Scan for the cell matching the given text and deliver its [x, y] coordinate at center. 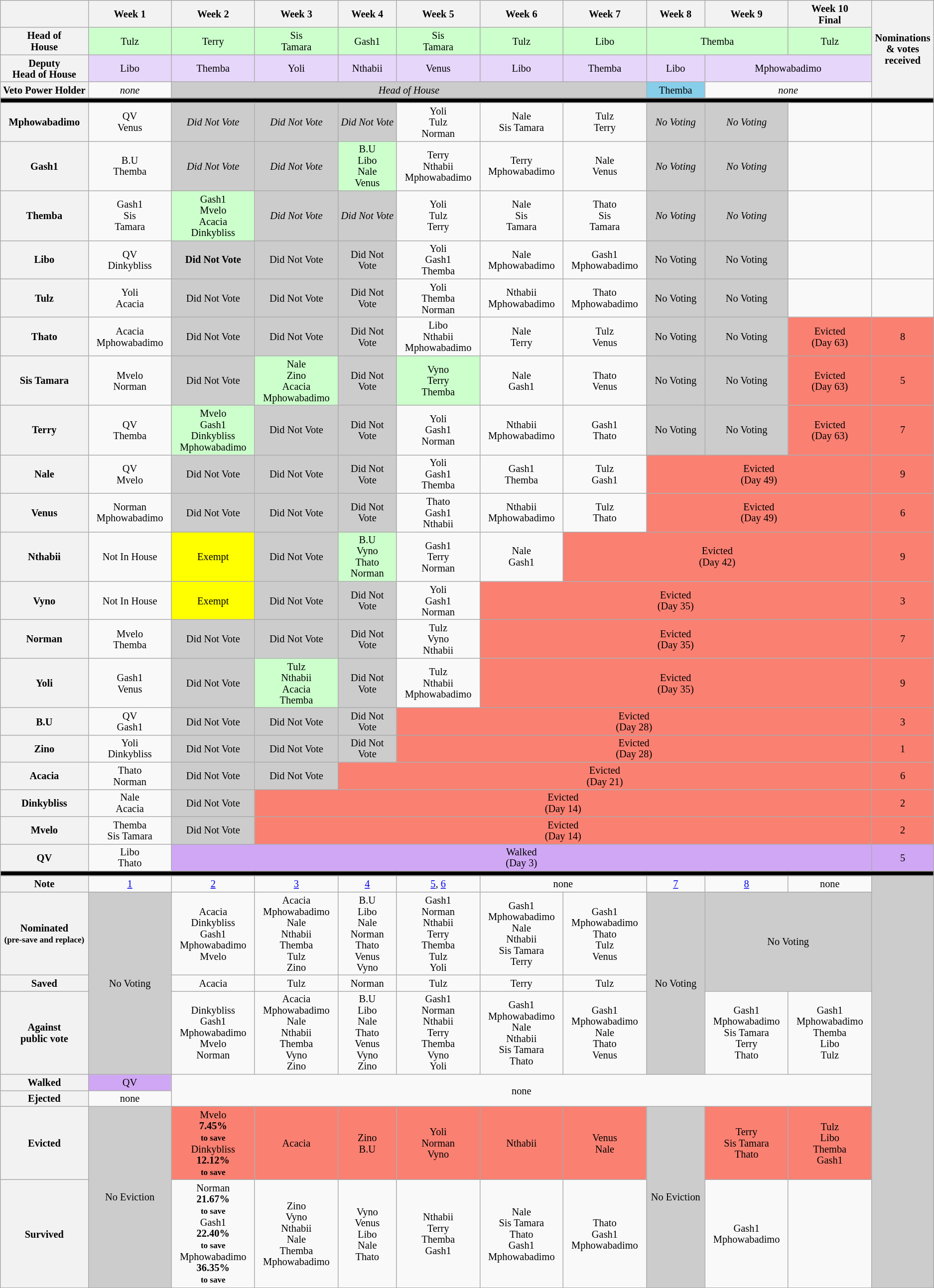
LiboThato [130, 857]
B.UThemba [130, 166]
Evicted [44, 1143]
NaleTerry [521, 337]
Gash1NormanNthabiiTerryThembaTulzYoli [438, 933]
QVThemba [130, 430]
Gash1Thato [605, 430]
Week 4 [367, 14]
Againstpublic vote [44, 1033]
Gash1MphowabadimoNaleNthabiiSis TamaraThato [521, 1033]
YoliAcacia [130, 298]
ThatoVenus [605, 380]
Nominations& votesreceived [903, 49]
MveloNorman [130, 380]
AcaciaMphowabadimoNaleNthabiiThembaTulzZino [296, 933]
YoliNormanVyno [438, 1143]
NaleSisTamara [521, 216]
YoliThembaNorman [438, 298]
Week 6 [521, 14]
AcaciaDinkyblissGash1MphowabadimoMvelo [213, 933]
Walked [44, 1082]
4 [367, 884]
NaleSis TamaraThatoGash1Mphowabadimo [521, 1234]
VenusNale [605, 1143]
NaleAcacia [130, 803]
QVDinkybliss [130, 260]
ThatoSisTamara [605, 216]
TulzNthabiiMphowabadimo [438, 683]
Note [44, 884]
Walked(Day 3) [521, 857]
ZinoVynoNthabiiNaleThembaMphowabadimo [296, 1234]
B.ULiboNaleVenus [367, 166]
B.ULiboNaleThatoVenusVynoZino [367, 1033]
TulzTerry [605, 121]
ZinoB.U [367, 1143]
TulzGash1 [605, 474]
Gash1TerryNorman [438, 557]
ThatoNorman [130, 776]
MveloThemba [130, 638]
ThatoMphowabadimo [605, 298]
Week 9 [746, 14]
Dinkybliss [44, 803]
NaleZinoAcaciaMphowabadimo [296, 380]
Mvelo [44, 830]
TulzVenus [605, 337]
Ejected [44, 1098]
TulzNthabiiAcaciaThemba [296, 683]
B.UVynoThatoNorman [367, 557]
Nale [44, 474]
AcaciaMphowabadimoNaleNthabiiThembaVynoZino [296, 1033]
VynoVenusLiboNaleThato [367, 1234]
NaleVenus [605, 166]
B.U [44, 721]
Saved [44, 983]
B.ULiboNaleNormanThatoVenusVyno [367, 933]
QVMvelo [130, 474]
Zino [44, 749]
NaleSis Tamara [521, 121]
TulzVynoNthabii [438, 638]
Gash1NormanNthabiiTerryThembaVynoYoli [438, 1033]
NthabiiTerryThembaGash1 [438, 1234]
YoliTulzNorman [438, 121]
Thato [44, 337]
YoliTulzTerry [438, 216]
Week 1 [130, 14]
VynoTerryThemba [438, 380]
Week 8 [676, 14]
NaleMphowabadimo [521, 260]
Gash1MphowabadimoThatoTulzVenus [605, 933]
Sis Tamara [44, 380]
NormanMphowabadimo [130, 513]
Mvelo7.45%to saveDinkybliss12.12%to save [213, 1143]
ThatoGash1Nthabii [438, 513]
5, 6 [438, 884]
Week 2 [213, 14]
Survived [44, 1234]
Gash1Themba [521, 474]
Evicted(Day 21) [605, 776]
LiboNthabiiMphowabadimo [438, 337]
DinkyblissGash1MphowabadimoMveloNorman [213, 1033]
Vyno [44, 600]
Veto Power Holder [44, 90]
Evicted(Day 42) [717, 557]
ThatoGash1Mphowabadimo [605, 1234]
ThembaSis Tamara [130, 830]
Week 7 [605, 14]
Deputy Head of House [44, 69]
QVGash1 [130, 721]
Gash1MphowabadimoNaleThatoVenus [605, 1033]
AcaciaMphowabadimo [130, 337]
Nominated(pre-save and replace) [44, 933]
TulzLiboThembaGash1 [830, 1143]
Week 10Final [830, 14]
Gash1SisTamara [130, 216]
MveloGash1DinkyblissMphowabadimo [213, 430]
Gash1MphowabadimoThembaLiboTulz [830, 1033]
TerryNthabiiMphowabadimo [438, 166]
YoliDinkybliss [130, 749]
Week 3 [296, 14]
TerrySis TamaraThato [746, 1143]
TerryMphowabadimo [521, 166]
QVVenus [130, 121]
Week 5 [438, 14]
Gash1MveloAcaciaDinkybliss [213, 216]
Norman21.67%to saveGash122.40%to saveMphowabadimo36.35%to save [213, 1234]
Gash1MphowabadimoSis TamaraTerryThato [746, 1033]
Gash1Venus [130, 683]
Gash1MphowabadimoNaleNthabiiSis TamaraTerry [521, 933]
TulzThato [605, 513]
